Provide the (x, y) coordinate of the cell's center where the given text is located.  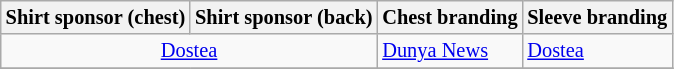
Sleeve branding (597, 17)
Chest branding (450, 17)
Shirt sponsor (back) (284, 17)
Dunya News (450, 51)
Shirt sponsor (chest) (96, 17)
